Scan for the cell matching the given text and deliver its (x, y) coordinate at center. 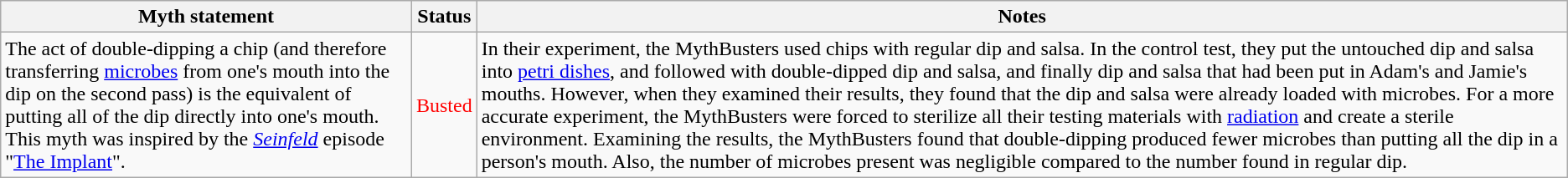
Status (444, 17)
Notes (1022, 17)
Myth statement (206, 17)
Busted (444, 105)
